Find where the given text appears and provide that cell's center as [x, y] coordinate. 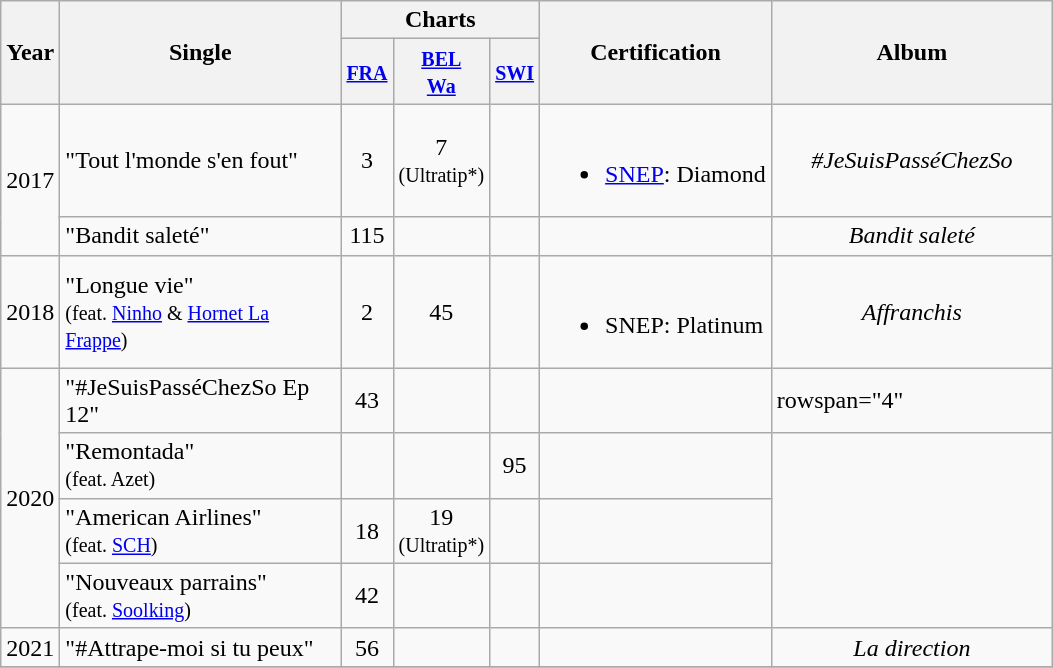
43 [367, 400]
2 [367, 312]
Year [30, 52]
2018 [30, 312]
Bandit saleté [912, 236]
Affranchis [912, 312]
115 [367, 236]
Charts [440, 20]
La direction [912, 647]
FRA [367, 72]
#JeSuisPasséChezSo [912, 160]
2021 [30, 647]
Album [912, 52]
"Bandit saleté" [200, 236]
56 [367, 647]
19(Ultratip*) [442, 530]
18 [367, 530]
rowspan="4" [912, 400]
42 [367, 596]
Certification [656, 52]
3 [367, 160]
"American Airlines"(feat. SCH) [200, 530]
SNEP: Diamond [656, 160]
"Remontada"(feat. Azet) [200, 466]
SNEP: Platinum [656, 312]
"Tout l'monde s'en fout" [200, 160]
SWI [515, 72]
"Longue vie"(feat. Ninho & Hornet La Frappe) [200, 312]
Single [200, 52]
"#JeSuisPasséChezSo Ep 12" [200, 400]
"#Attrape-moi si tu peux" [200, 647]
2020 [30, 498]
2017 [30, 180]
95 [515, 466]
7(Ultratip*) [442, 160]
"Nouveaux parrains"(feat. Soolking) [200, 596]
BELWa [442, 72]
45 [442, 312]
